Identify which cell holds the provided text, then report its [x, y] central coordinate. 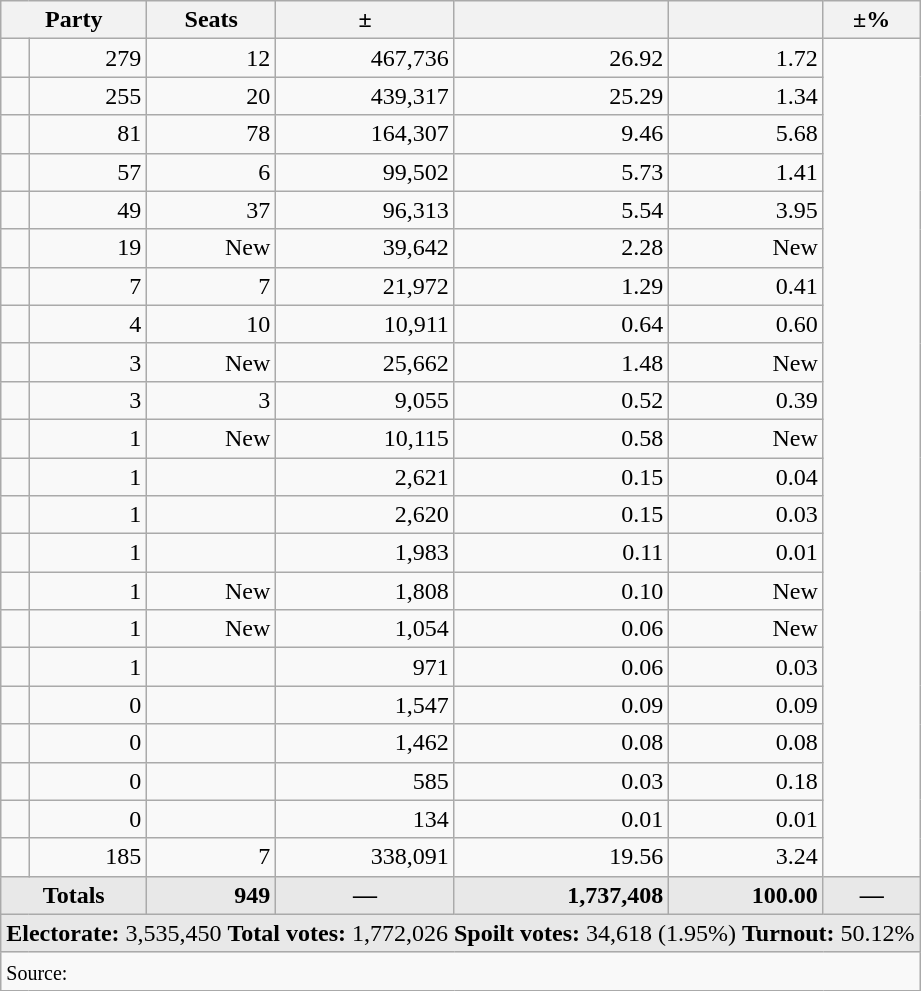
5.73 [562, 172]
1.29 [562, 286]
1,983 [365, 553]
949 [212, 895]
0.52 [562, 400]
439,317 [365, 96]
26.92 [562, 58]
3.95 [746, 210]
21,972 [365, 286]
2,620 [365, 515]
971 [365, 667]
0.04 [746, 477]
10 [212, 324]
255 [87, 96]
0.58 [562, 438]
1.72 [746, 58]
1,808 [365, 591]
467,736 [365, 58]
57 [87, 172]
3.24 [746, 857]
± [365, 20]
1,547 [365, 705]
0.64 [562, 324]
Party [74, 20]
5.68 [746, 134]
9.46 [562, 134]
37 [212, 210]
1.41 [746, 172]
1.48 [562, 362]
49 [87, 210]
19 [87, 248]
585 [365, 781]
185 [87, 857]
25,662 [365, 362]
99,502 [365, 172]
2.28 [562, 248]
4 [87, 324]
78 [212, 134]
1,737,408 [562, 895]
Totals [74, 895]
25.29 [562, 96]
2,621 [365, 477]
±% [872, 20]
81 [87, 134]
20 [212, 96]
1,054 [365, 629]
10,115 [365, 438]
5.54 [562, 210]
100.00 [746, 895]
9,055 [365, 400]
0.11 [562, 553]
10,911 [365, 324]
0.39 [746, 400]
0.60 [746, 324]
96,313 [365, 210]
Source: [460, 971]
338,091 [365, 857]
0.10 [562, 591]
1.34 [746, 96]
279 [87, 58]
6 [212, 172]
1,462 [365, 743]
Seats [212, 20]
164,307 [365, 134]
19.56 [562, 857]
0.41 [746, 286]
Electorate: 3,535,450 Total votes: 1,772,026 Spoilt votes: 34,618 (1.95%) Turnout: 50.12% [460, 933]
39,642 [365, 248]
12 [212, 58]
134 [365, 819]
0.18 [746, 781]
